Return (X, Y) of the center of cell containing provided text 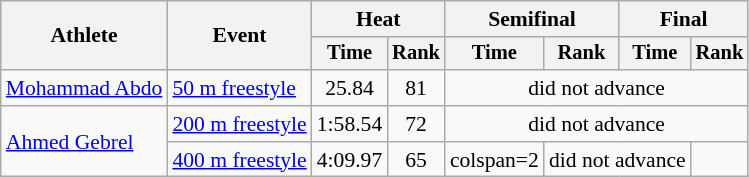
Ahmed Gebrel (84, 142)
81 (416, 88)
Event (239, 36)
Athlete (84, 36)
200 m freestyle (239, 124)
50 m freestyle (239, 88)
1:58.54 (350, 124)
72 (416, 124)
Heat (378, 19)
Mohammad Abdo (84, 88)
Semifinal (532, 19)
Final (684, 19)
25.84 (350, 88)
